Determine the [x, y] coordinate at the center of the cell enclosing the given text.  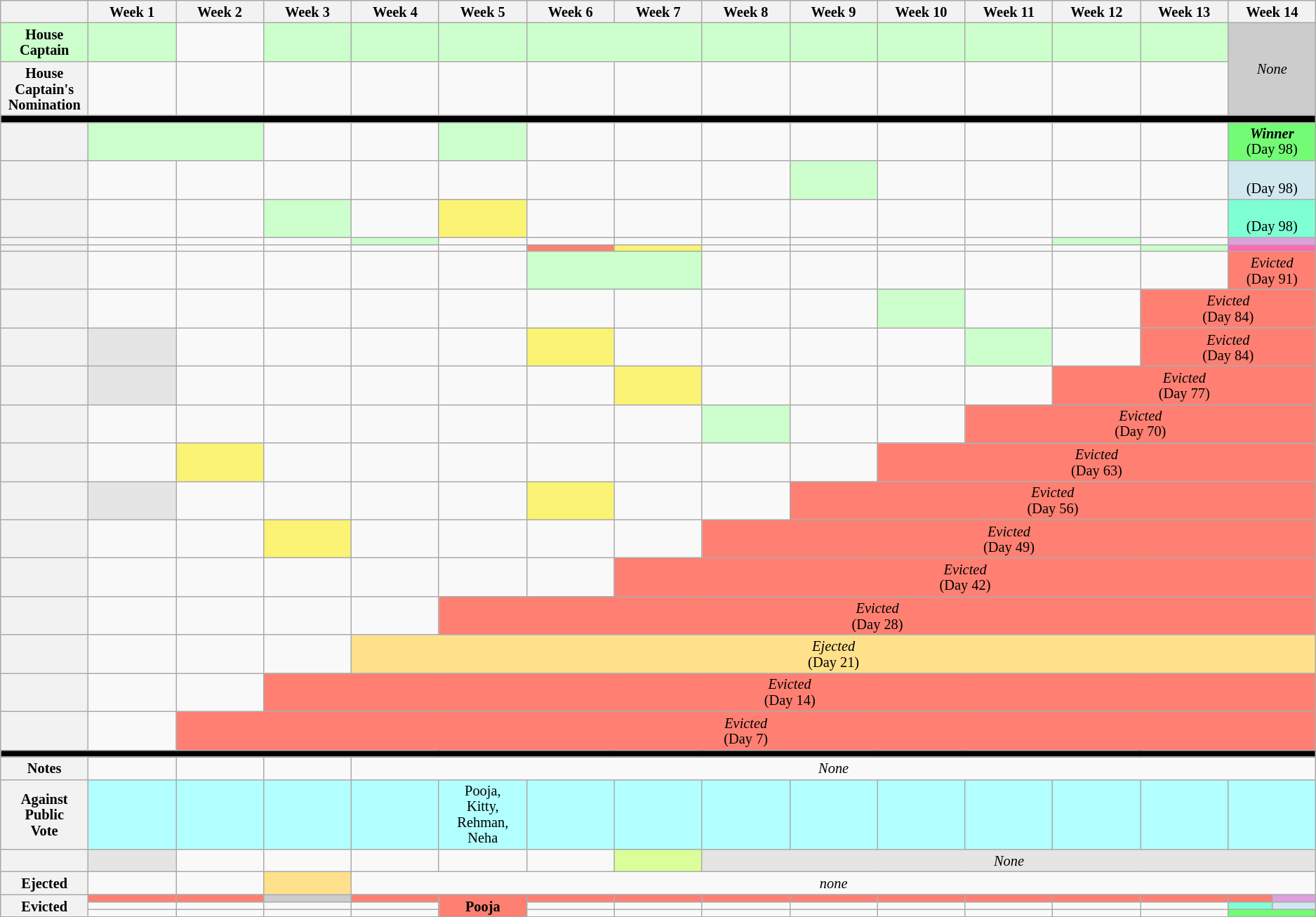
Winner(Day 98) [1272, 142]
Ejected [45, 883]
Evicted [45, 906]
Week 14 [1272, 11]
Evicted(Day 77) [1185, 385]
Week 5 [483, 11]
none [833, 883]
Evicted(Day 42) [965, 577]
Pooja [483, 906]
AgainstPublicVote [45, 814]
Evicted(Day 7) [746, 730]
Evicted(Day 49) [1009, 539]
House Captain's Nomination [45, 88]
Evicted(Day 63) [1096, 462]
Ejected(Day 21) [833, 654]
Week 8 [745, 11]
Evicted(Day 28) [877, 615]
Week 7 [658, 11]
Evicted(Day 56) [1053, 500]
Week 10 [921, 11]
Evicted(Day 70) [1141, 424]
Week 1 [132, 11]
Pooja,Kitty,Rehman,Neha [483, 814]
Week 4 [394, 11]
Week 13 [1185, 11]
Week 3 [307, 11]
House Captain [45, 42]
Evicted(Day 91) [1272, 270]
Week 6 [570, 11]
Week 2 [220, 11]
Week 11 [1009, 11]
Notes [45, 767]
Week 9 [834, 11]
Evicted(Day 14) [790, 692]
Week 12 [1096, 11]
